Capture the cell that displays the provided text and extract its [x, y] central coordinate. 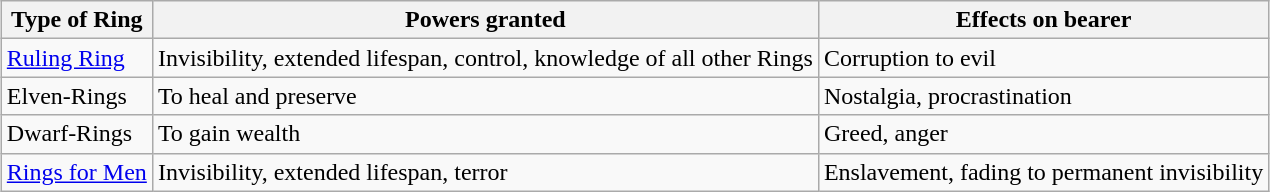
Type of Ring [76, 20]
Enslavement, fading to permanent invisibility [1043, 172]
Dwarf-Rings [76, 134]
Elven-Rings [76, 96]
Effects on bearer [1043, 20]
Nostalgia, procrastination [1043, 96]
To heal and preserve [485, 96]
Powers granted [485, 20]
Greed, anger [1043, 134]
Corruption to evil [1043, 58]
To gain wealth [485, 134]
Invisibility, extended lifespan, control, knowledge of all other Rings [485, 58]
Invisibility, extended lifespan, terror [485, 172]
Ruling Ring [76, 58]
Rings for Men [76, 172]
